Search for the cell housing the specified text and yield its [x, y] center coordinate. 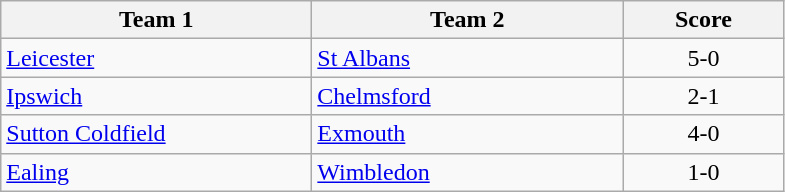
Leicester [156, 58]
4-0 [704, 134]
St Albans [468, 58]
Team 2 [468, 20]
Team 1 [156, 20]
Exmouth [468, 134]
Ealing [156, 172]
Score [704, 20]
5-0 [704, 58]
Sutton Coldfield [156, 134]
2-1 [704, 96]
Wimbledon [468, 172]
Ipswich [156, 96]
1-0 [704, 172]
Chelmsford [468, 96]
